Scan for the cell matching the given text and deliver its [X, Y] coordinate at center. 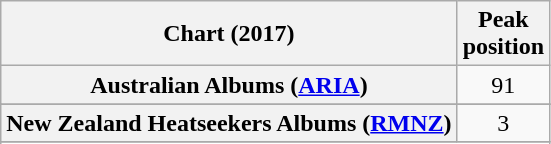
3 [503, 123]
Chart (2017) [229, 34]
Australian Albums (ARIA) [229, 85]
New Zealand Heatseekers Albums (RMNZ) [229, 123]
Peak position [503, 34]
91 [503, 85]
